Provide the [x, y] coordinate of the cell's center where the given text is located.  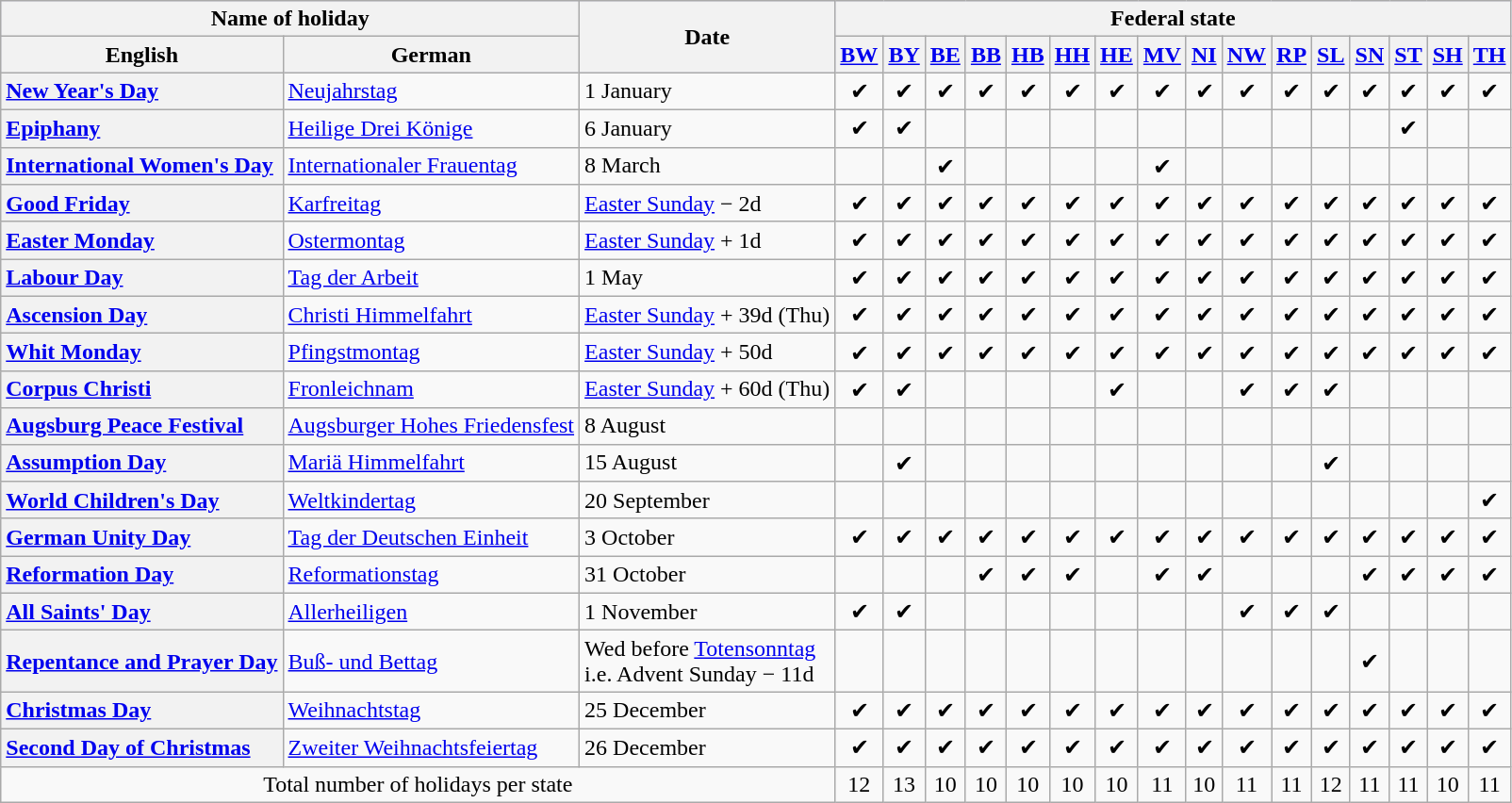
Pfingstmontag [432, 352]
Ostermontag [432, 240]
Easter Sunday + 39d (Thu) [707, 315]
Fronleichnam [432, 389]
Easter Sunday + 60d (Thu) [707, 389]
ST [1408, 55]
World Children's Day [141, 500]
Name of holiday [290, 19]
Date [707, 37]
Weltkindertag [432, 500]
Easter Sunday + 50d [707, 352]
Whit Monday [141, 352]
15 August [707, 463]
1 January [707, 91]
Christi Himmelfahrt [432, 315]
English [141, 55]
NW [1246, 55]
MV [1161, 55]
Repentance and Prayer Day [141, 662]
HB [1027, 55]
International Women's Day [141, 166]
26 December [707, 747]
German [432, 55]
Karfreitag [432, 204]
8 August [707, 426]
BB [986, 55]
Heilige Drei Könige [432, 128]
BW [860, 55]
German Unity Day [141, 537]
BE [945, 55]
6 January [707, 128]
Tag der Arbeit [432, 278]
BY [904, 55]
Ascension Day [141, 315]
Federal state [1173, 19]
Total number of holidays per state [419, 784]
All Saints' Day [141, 612]
20 September [707, 500]
RP [1291, 55]
3 October [707, 537]
Assumption Day [141, 463]
Wed before Totensonntagi.e. Advent Sunday − 11d [707, 662]
SL [1331, 55]
Good Friday [141, 204]
New Year's Day [141, 91]
Tag der Deutschen Einheit [432, 537]
Neujahrstag [432, 91]
NI [1204, 55]
31 October [707, 575]
Epiphany [141, 128]
Buß- und Bettag [432, 662]
Reformation Day [141, 575]
Mariä Himmelfahrt [432, 463]
1 May [707, 278]
8 March [707, 166]
HE [1117, 55]
SN [1370, 55]
Zweiter Weihnachtsfeiertag [432, 747]
1 November [707, 612]
HH [1072, 55]
TH [1489, 55]
Reformationstag [432, 575]
13 [904, 784]
Weihnachtstag [432, 711]
Augsburger Hohes Friedensfest [432, 426]
25 December [707, 711]
Christmas Day [141, 711]
SH [1448, 55]
Easter Sunday − 2d [707, 204]
Allerheiligen [432, 612]
Internationaler Frauentag [432, 166]
Easter Monday [141, 240]
Corpus Christi [141, 389]
Second Day of Christmas [141, 747]
Labour Day [141, 278]
Augsburg Peace Festival [141, 426]
Easter Sunday + 1d [707, 240]
